Locate the cell with the specified text and output its [X, Y] center coordinate. 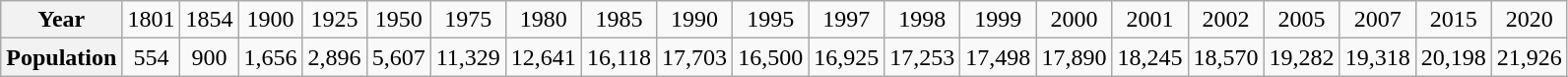
1925 [335, 20]
1854 [209, 20]
554 [152, 57]
1998 [922, 20]
17,253 [922, 57]
21,926 [1529, 57]
1900 [270, 20]
17,703 [695, 57]
18,570 [1225, 57]
2015 [1454, 20]
2007 [1377, 20]
1,656 [270, 57]
2000 [1074, 20]
2001 [1150, 20]
16,118 [619, 57]
1950 [398, 20]
2002 [1225, 20]
Year [61, 20]
1801 [152, 20]
17,498 [999, 57]
19,318 [1377, 57]
2020 [1529, 20]
Population [61, 57]
1999 [999, 20]
12,641 [544, 57]
900 [209, 57]
5,607 [398, 57]
16,925 [847, 57]
1995 [770, 20]
1985 [619, 20]
1997 [847, 20]
1990 [695, 20]
19,282 [1302, 57]
20,198 [1454, 57]
16,500 [770, 57]
1980 [544, 20]
18,245 [1150, 57]
11,329 [468, 57]
2,896 [335, 57]
1975 [468, 20]
2005 [1302, 20]
17,890 [1074, 57]
